Capture the cell that displays the provided text and extract its (x, y) central coordinate. 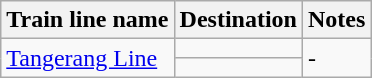
Tangerang Line (88, 58)
Destination (238, 20)
Train line name (88, 20)
Notes (336, 20)
- (336, 58)
